Output the [x, y] coordinate of the center of the cell containing the given text.  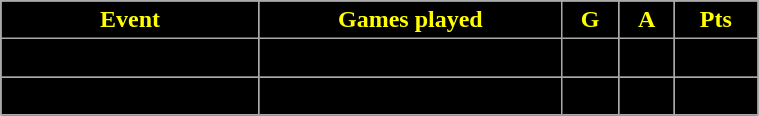
Games played [410, 20]
G [590, 20]
2001 Worlds [130, 96]
2000 Worlds [130, 58]
Event [130, 20]
A [646, 20]
Pts [716, 20]
